Return the (X, Y) coordinate for the center point of the cell that contains the specified text.  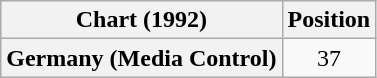
Germany (Media Control) (142, 58)
Position (329, 20)
37 (329, 58)
Chart (1992) (142, 20)
